Provide the (x, y) coordinate of the cell's center where the given text is located.  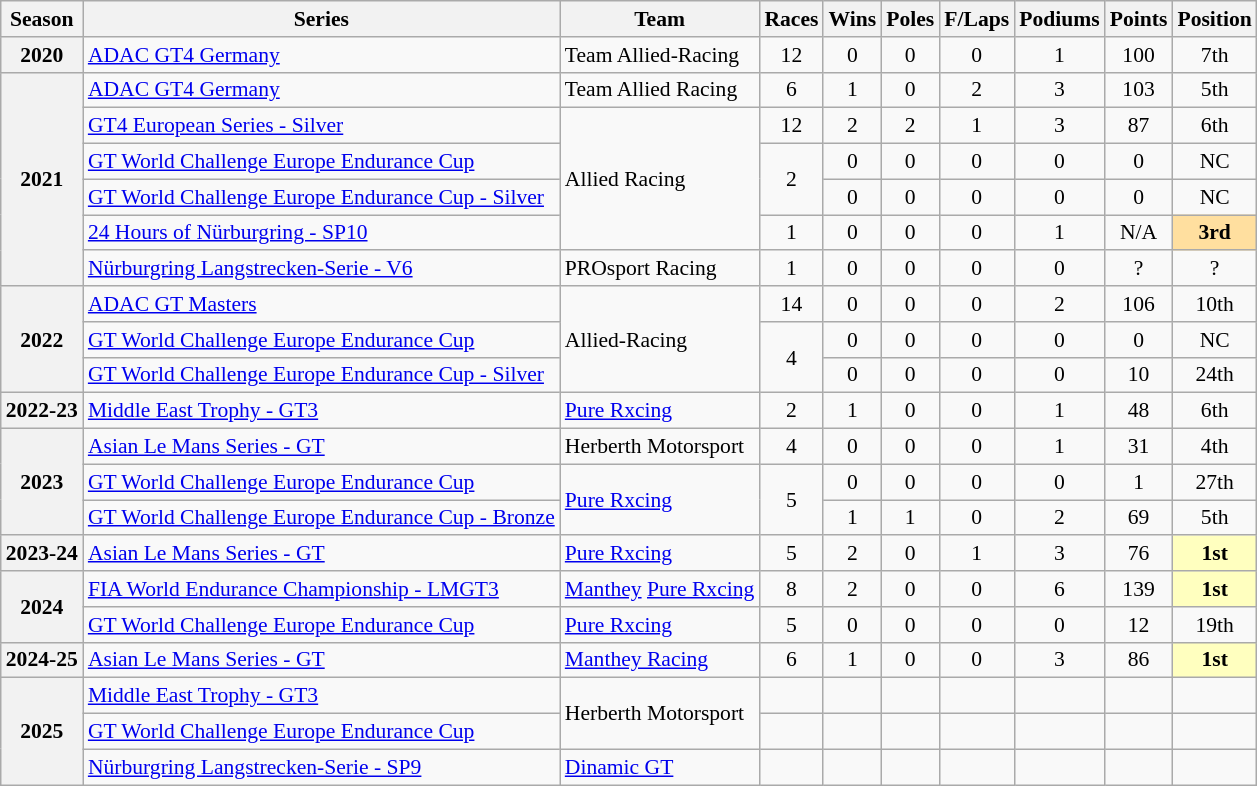
Races (791, 19)
2023 (42, 482)
19th (1214, 625)
Poles (910, 19)
27th (1214, 482)
24 Hours of Nürburgring - SP10 (322, 233)
Nürburgring Langstrecken-Serie - V6 (322, 269)
Manthey Racing (660, 660)
103 (1139, 90)
24th (1214, 375)
10 (1139, 375)
2024-25 (42, 660)
10th (1214, 304)
F/Laps (976, 19)
Position (1214, 19)
4th (1214, 447)
7th (1214, 55)
Allied-Racing (660, 340)
8 (791, 589)
Manthey Pure Rxcing (660, 589)
2025 (42, 732)
ADAC GT Masters (322, 304)
14 (791, 304)
Points (1139, 19)
76 (1139, 554)
2020 (42, 55)
FIA World Endurance Championship - LMGT3 (322, 589)
31 (1139, 447)
86 (1139, 660)
Nürburgring Langstrecken-Serie - SP9 (322, 767)
GT4 European Series - Silver (322, 126)
48 (1139, 411)
69 (1139, 518)
N/A (1139, 233)
2024 (42, 606)
Team Allied Racing (660, 90)
Team (660, 19)
Dinamic GT (660, 767)
2022 (42, 340)
PROsport Racing (660, 269)
Podiums (1060, 19)
Season (42, 19)
Wins (852, 19)
139 (1139, 589)
2023-24 (42, 554)
2021 (42, 179)
Series (322, 19)
3rd (1214, 233)
100 (1139, 55)
GT World Challenge Europe Endurance Cup - Bronze (322, 518)
106 (1139, 304)
87 (1139, 126)
Team Allied-Racing (660, 55)
2022-23 (42, 411)
Allied Racing (660, 179)
